Identify which cell holds the provided text, then report its [X, Y] central coordinate. 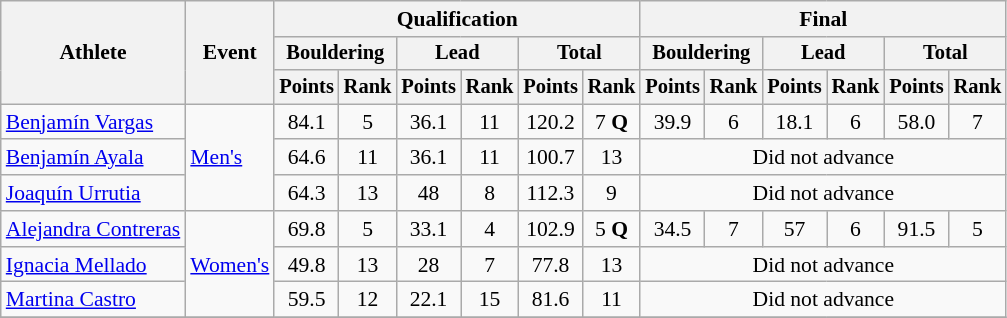
57 [794, 229]
8 [490, 193]
Ignacia Mellado [94, 265]
15 [490, 300]
Men's [230, 158]
Benjamín Ayala [94, 158]
Benjamín Vargas [94, 122]
100.7 [550, 158]
49.8 [306, 265]
28 [428, 265]
4 [490, 229]
9 [612, 193]
59.5 [306, 300]
22.1 [428, 300]
64.6 [306, 158]
112.3 [550, 193]
Alejandra Contreras [94, 229]
77.8 [550, 265]
Qualification [457, 19]
64.3 [306, 193]
Joaquín Urrutia [94, 193]
58.0 [916, 122]
Athlete [94, 52]
34.5 [672, 229]
7 Q [612, 122]
81.6 [550, 300]
Martina Castro [94, 300]
Final [823, 19]
Event [230, 52]
39.9 [672, 122]
91.5 [916, 229]
102.9 [550, 229]
Women's [230, 264]
33.1 [428, 229]
5 Q [612, 229]
120.2 [550, 122]
12 [368, 300]
84.1 [306, 122]
18.1 [794, 122]
69.8 [306, 229]
48 [428, 193]
